Identify which cell holds the provided text, then report its [x, y] central coordinate. 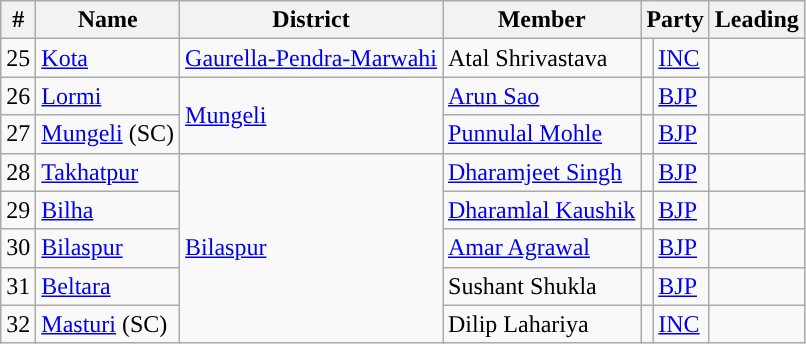
Beltara [108, 286]
Mungeli (SC) [108, 134]
Bilha [108, 210]
32 [18, 324]
District [312, 20]
Mungeli [312, 115]
28 [18, 172]
Amar Agrawal [541, 248]
Dilip Lahariya [541, 324]
27 [18, 134]
Takhatpur [108, 172]
25 [18, 58]
Leading [756, 20]
Dharamjeet Singh [541, 172]
Kota [108, 58]
31 [18, 286]
Arun Sao [541, 96]
Masturi (SC) [108, 324]
Lormi [108, 96]
29 [18, 210]
Party [675, 20]
Gaurella-Pendra-Marwahi [312, 58]
Member [541, 20]
Sushant Shukla [541, 286]
Punnulal Mohle [541, 134]
# [18, 20]
30 [18, 248]
Name [108, 20]
26 [18, 96]
Dharamlal Kaushik [541, 210]
Atal Shrivastava [541, 58]
